Extract the (x, y) coordinate from the center of the cell holding the provided text.  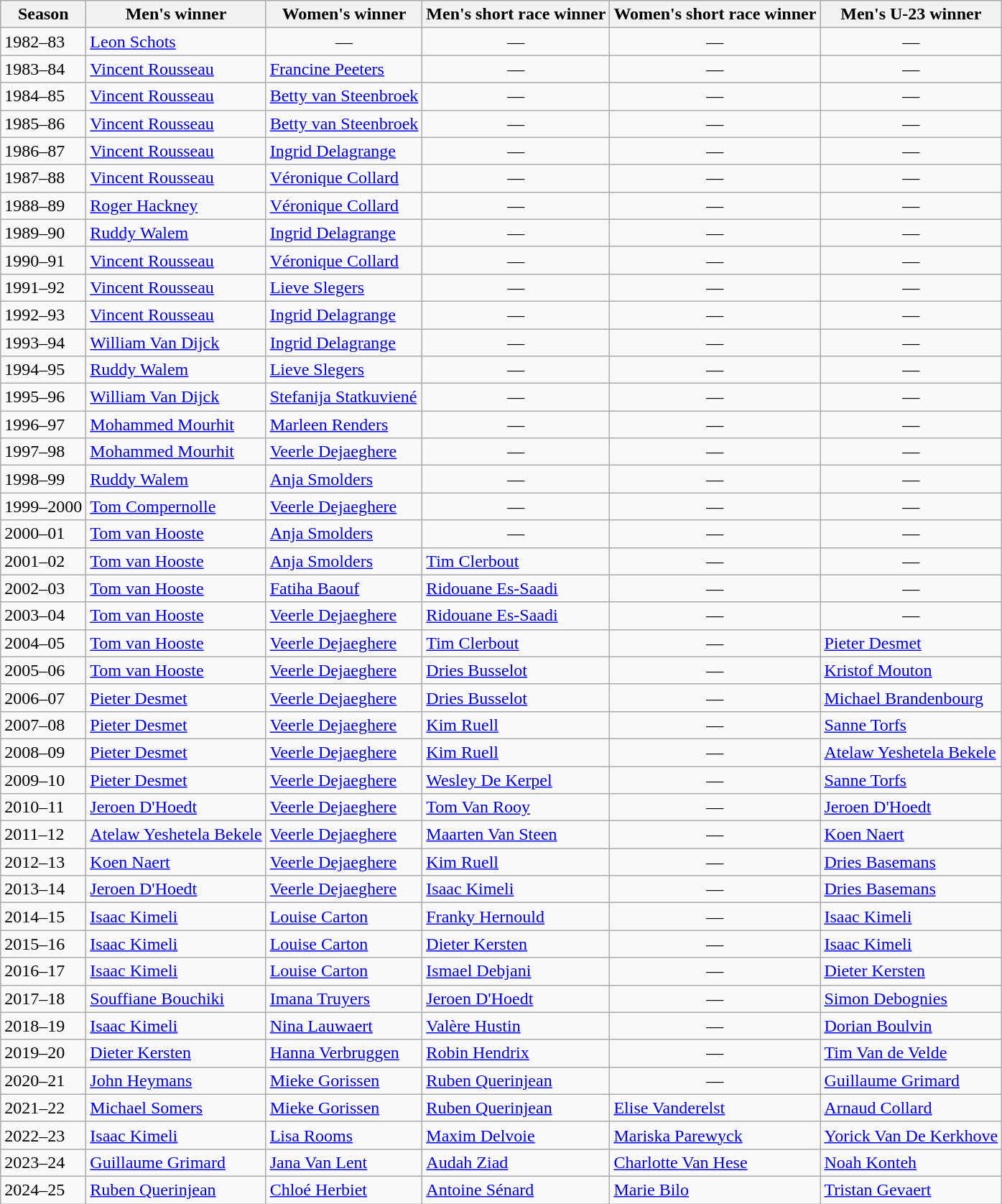
1986–87 (43, 151)
Simon Debognies (911, 999)
Valère Hustin (516, 1026)
Nina Lauwaert (344, 1026)
Imana Truyers (344, 999)
2024–25 (43, 1190)
1994–95 (43, 370)
Chloé Herbiet (344, 1190)
2008–09 (43, 752)
Tristan Gevaert (911, 1190)
Stefanija Statkuviené (344, 397)
John Heymans (176, 1080)
2020–21 (43, 1080)
Robin Hendrix (516, 1053)
Yorick Van De Kerkhove (911, 1135)
Tim Van de Velde (911, 1053)
2015–16 (43, 944)
1998–99 (43, 479)
Roger Hackney (176, 205)
Franky Hernould (516, 917)
Maarten Van Steen (516, 835)
Women's winner (344, 14)
1984–85 (43, 96)
Antoine Sénard (516, 1190)
1993–94 (43, 343)
2010–11 (43, 807)
Fatiha Baouf (344, 588)
Leon Schots (176, 42)
2007–08 (43, 725)
Marie Bilo (715, 1190)
2003–04 (43, 616)
Men's short race winner (516, 14)
Wesley De Kerpel (516, 779)
Charlotte Van Hese (715, 1162)
Michael Brandenbourg (911, 698)
Kristof Mouton (911, 670)
1999–2000 (43, 506)
Souffiane Bouchiki (176, 999)
2016–17 (43, 971)
Dorian Boulvin (911, 1026)
2017–18 (43, 999)
1997–98 (43, 452)
2009–10 (43, 779)
2021–22 (43, 1108)
1988–89 (43, 205)
1983–84 (43, 69)
Men's winner (176, 14)
2005–06 (43, 670)
2019–20 (43, 1053)
1991–92 (43, 287)
Tom Van Rooy (516, 807)
2006–07 (43, 698)
Season (43, 14)
1995–96 (43, 397)
Elise Vanderelst (715, 1108)
2018–19 (43, 1026)
Noah Konteh (911, 1162)
2013–14 (43, 889)
Marleen Renders (344, 425)
1985–86 (43, 124)
2011–12 (43, 835)
1996–97 (43, 425)
Maxim Delvoie (516, 1135)
Tom Compernolle (176, 506)
2004–05 (43, 643)
1982–83 (43, 42)
Mariska Parewyck (715, 1135)
1992–93 (43, 315)
2022–23 (43, 1135)
2012–13 (43, 862)
1987–88 (43, 178)
2002–03 (43, 588)
Francine Peeters (344, 69)
Arnaud Collard (911, 1108)
2001–02 (43, 561)
Audah Ziad (516, 1162)
Men's U-23 winner (911, 14)
Women's short race winner (715, 14)
1990–91 (43, 260)
Michael Somers (176, 1108)
Lisa Rooms (344, 1135)
2023–24 (43, 1162)
Ismael Debjani (516, 971)
2014–15 (43, 917)
Hanna Verbruggen (344, 1053)
2000–01 (43, 534)
1989–90 (43, 233)
Jana Van Lent (344, 1162)
